Detect which cell encompasses the target text, then output its (x, y) center coordinate. 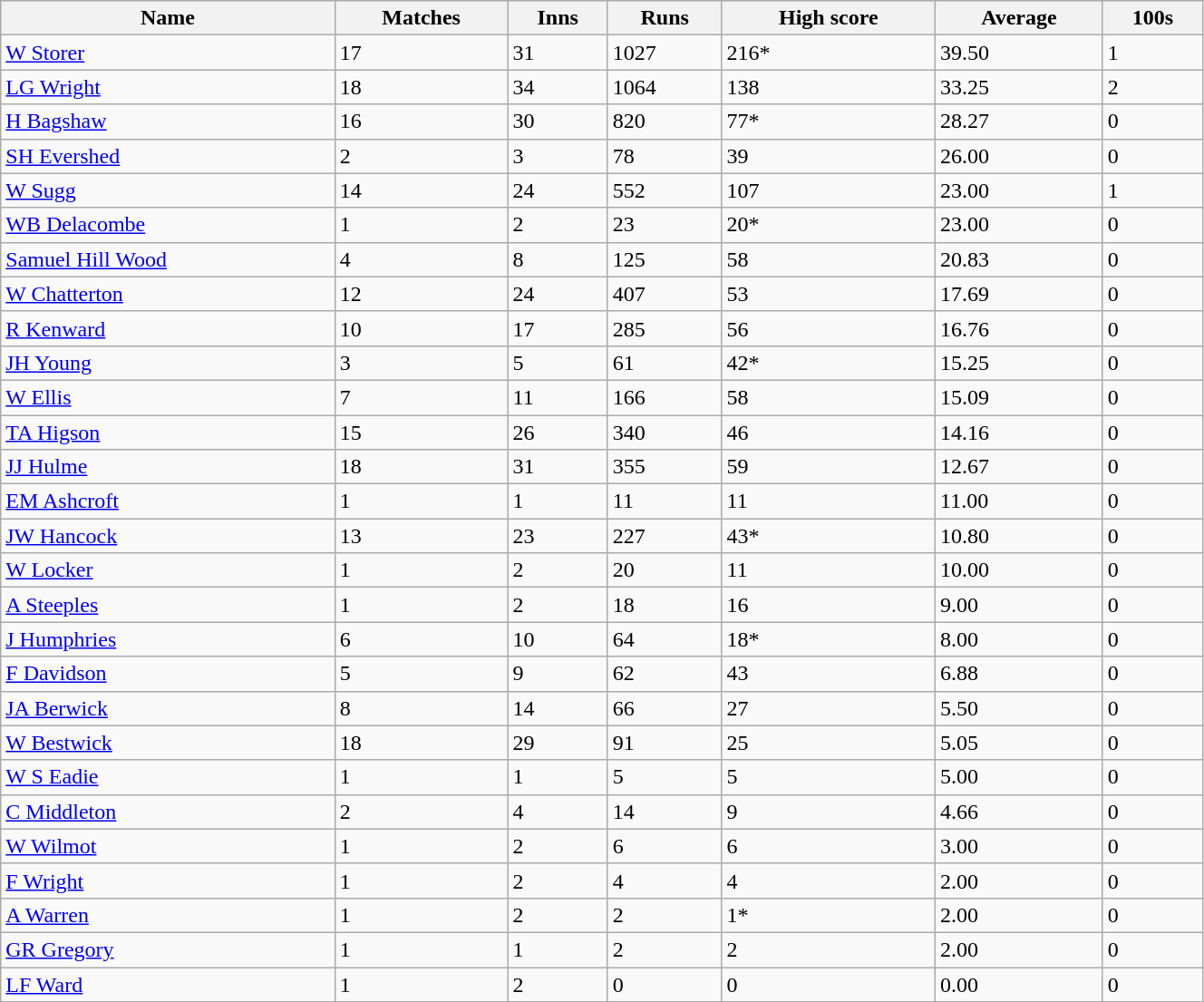
100s (1152, 18)
5.50 (1019, 708)
78 (665, 156)
10.80 (1019, 536)
12 (421, 294)
W Ellis (168, 397)
407 (665, 294)
227 (665, 536)
Runs (665, 18)
6.88 (1019, 674)
W Locker (168, 570)
LG Wright (168, 87)
25 (829, 743)
1027 (665, 53)
W Sugg (168, 190)
355 (665, 467)
820 (665, 122)
W Storer (168, 53)
15.09 (1019, 397)
W Wilmot (168, 846)
1* (829, 915)
JW Hancock (168, 536)
5.00 (1019, 777)
11.00 (1019, 501)
1064 (665, 87)
17.69 (1019, 294)
61 (665, 363)
Inns (558, 18)
552 (665, 190)
64 (665, 639)
216* (829, 53)
39.50 (1019, 53)
34 (558, 87)
46 (829, 433)
33.25 (1019, 87)
Average (1019, 18)
138 (829, 87)
15.25 (1019, 363)
166 (665, 397)
JJ Hulme (168, 467)
A Steeples (168, 605)
JH Young (168, 363)
10.00 (1019, 570)
20.83 (1019, 259)
16.76 (1019, 328)
59 (829, 467)
7 (421, 397)
SH Evershed (168, 156)
W Chatterton (168, 294)
H Bagshaw (168, 122)
77* (829, 122)
28.27 (1019, 122)
Name (168, 18)
8.00 (1019, 639)
56 (829, 328)
W Bestwick (168, 743)
JA Berwick (168, 708)
27 (829, 708)
43 (829, 674)
18* (829, 639)
EM Ashcroft (168, 501)
39 (829, 156)
Matches (421, 18)
66 (665, 708)
Samuel Hill Wood (168, 259)
C Middleton (168, 812)
20 (665, 570)
20* (829, 225)
14.16 (1019, 433)
91 (665, 743)
29 (558, 743)
62 (665, 674)
GR Gregory (168, 949)
53 (829, 294)
LF Ward (168, 984)
340 (665, 433)
4.66 (1019, 812)
F Davidson (168, 674)
12.67 (1019, 467)
0.00 (1019, 984)
3.00 (1019, 846)
9.00 (1019, 605)
30 (558, 122)
WB Delacombe (168, 225)
R Kenward (168, 328)
43* (829, 536)
TA Higson (168, 433)
A Warren (168, 915)
26.00 (1019, 156)
High score (829, 18)
15 (421, 433)
42* (829, 363)
26 (558, 433)
5.05 (1019, 743)
F Wright (168, 880)
13 (421, 536)
125 (665, 259)
285 (665, 328)
W S Eadie (168, 777)
107 (829, 190)
J Humphries (168, 639)
